Scan for the cell matching the given text and deliver its (x, y) coordinate at center. 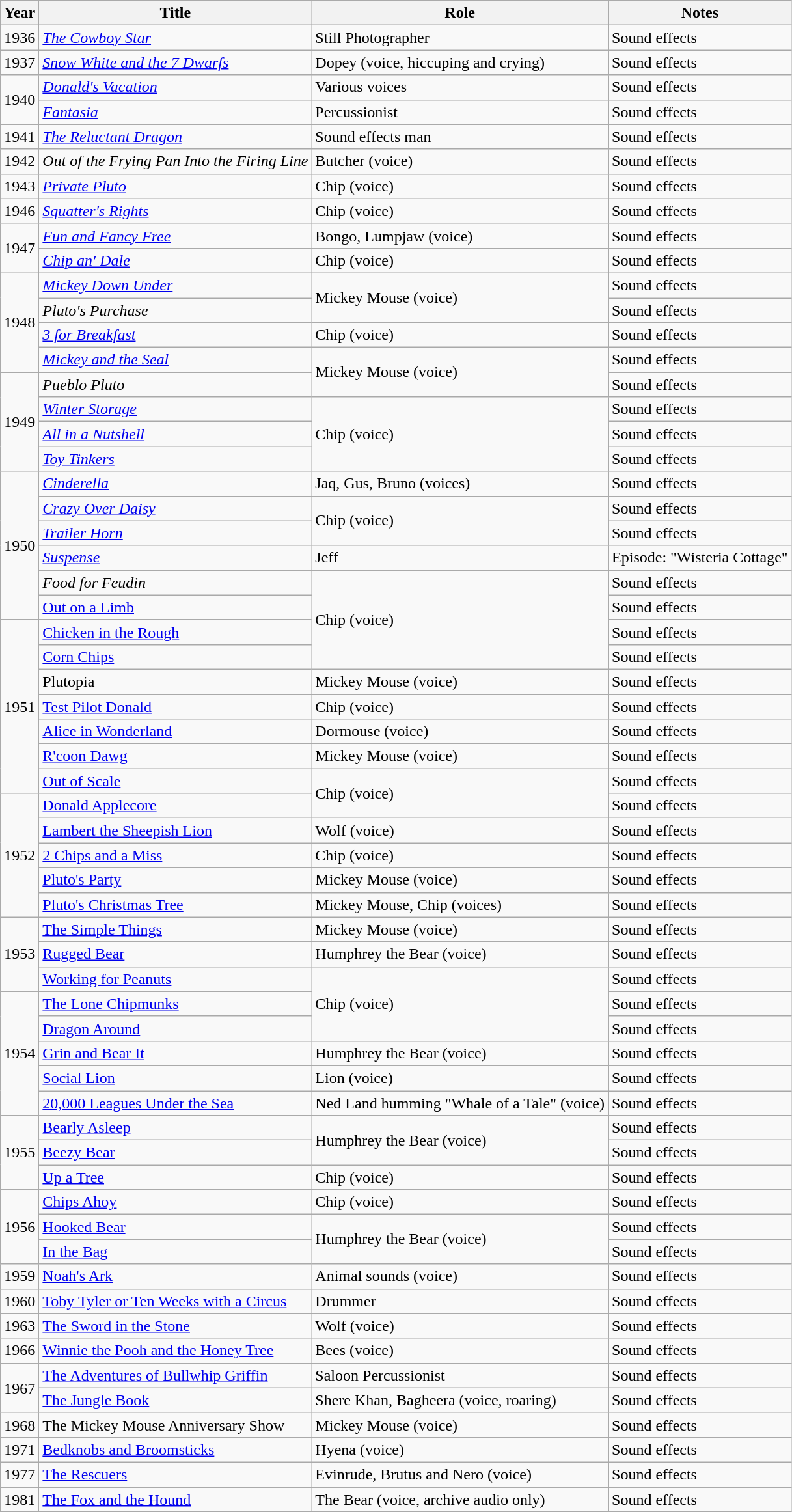
Up a Tree (176, 1177)
Mickey Mouse, Chip (voices) (460, 905)
Ned Land humming "Whale of a Tale" (voice) (460, 1103)
Jeff (460, 558)
Evinrude, Brutus and Nero (voice) (460, 1474)
3 for Breakfast (176, 335)
Episode: "Wisteria Cottage" (700, 558)
Toy Tinkers (176, 459)
1936 (20, 38)
The Rescuers (176, 1474)
Fantasia (176, 112)
1947 (20, 248)
Still Photographer (460, 38)
1951 (20, 706)
1968 (20, 1425)
Plutopia (176, 681)
Chicken in the Rough (176, 632)
Grin and Bear It (176, 1053)
Pluto's Party (176, 880)
Snow White and the 7 Dwarfs (176, 62)
The Cowboy Star (176, 38)
Percussionist (460, 112)
1966 (20, 1351)
Beezy Bear (176, 1153)
Dopey (voice, hiccuping and crying) (460, 62)
Hooked Bear (176, 1227)
Chip an' Dale (176, 260)
The Bear (voice, archive audio only) (460, 1499)
Notes (700, 13)
1981 (20, 1499)
Lambert the Sheepish Lion (176, 831)
Various voices (460, 87)
Trailer Horn (176, 533)
2 Chips and a Miss (176, 855)
Crazy Over Daisy (176, 508)
The Adventures of Bullwhip Griffin (176, 1375)
1977 (20, 1474)
1953 (20, 954)
Bongo, Lumpjaw (voice) (460, 236)
The Reluctant Dragon (176, 137)
1963 (20, 1326)
Donald's Vacation (176, 87)
Winter Storage (176, 409)
Fun and Fancy Free (176, 236)
Pluto's Christmas Tree (176, 905)
Bees (voice) (460, 1351)
1949 (20, 422)
In the Bag (176, 1252)
20,000 Leagues Under the Sea (176, 1103)
Corn Chips (176, 657)
Role (460, 13)
Year (20, 13)
1971 (20, 1450)
Mickey Down Under (176, 285)
Squatter's Rights (176, 211)
1940 (20, 100)
Food for Feudin (176, 583)
Pluto's Purchase (176, 310)
Dormouse (voice) (460, 732)
Chips Ahoy (176, 1202)
1950 (20, 545)
1956 (20, 1227)
Dragon Around (176, 1028)
1937 (20, 62)
The Lone Chipmunks (176, 1004)
The Fox and the Hound (176, 1499)
Butcher (voice) (460, 161)
All in a Nutshell (176, 434)
Winnie the Pooh and the Honey Tree (176, 1351)
Toby Tyler or Ten Weeks with a Circus (176, 1301)
Donald Applecore (176, 806)
1941 (20, 137)
The Sword in the Stone (176, 1326)
1943 (20, 186)
Drummer (460, 1301)
The Simple Things (176, 929)
The Mickey Mouse Anniversary Show (176, 1425)
Social Lion (176, 1078)
1948 (20, 322)
Rugged Bear (176, 954)
Out of Scale (176, 781)
1967 (20, 1388)
Hyena (voice) (460, 1450)
Shere Khan, Bagheera (voice, roaring) (460, 1400)
Sound effects man (460, 137)
Suspense (176, 558)
Bedknobs and Broomsticks (176, 1450)
Test Pilot Donald (176, 706)
Private Pluto (176, 186)
Jaq, Gus, Bruno (voices) (460, 484)
The Jungle Book (176, 1400)
Working for Peanuts (176, 979)
Pueblo Pluto (176, 385)
1952 (20, 855)
Lion (voice) (460, 1078)
Out on a Limb (176, 607)
R'coon Dawg (176, 756)
Alice in Wonderland (176, 732)
1955 (20, 1153)
Out of the Frying Pan Into the Firing Line (176, 161)
1960 (20, 1301)
Cinderella (176, 484)
Noah's Ark (176, 1276)
1946 (20, 211)
Title (176, 13)
Mickey and the Seal (176, 360)
1954 (20, 1053)
Saloon Percussionist (460, 1375)
Animal sounds (voice) (460, 1276)
1959 (20, 1276)
Bearly Asleep (176, 1128)
1942 (20, 161)
